Capture the cell that displays the provided text and extract its [X, Y] central coordinate. 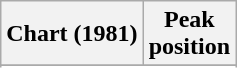
Chart (1981) [72, 34]
Peakposition [189, 34]
